Return (x, y) of the center of cell containing provided text 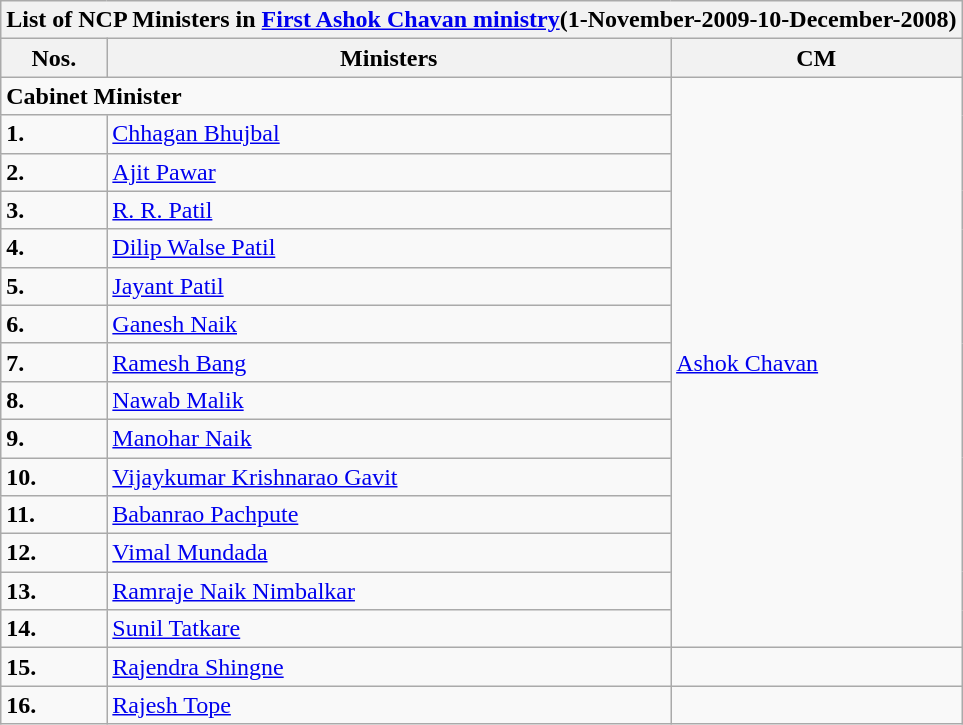
11. (54, 515)
Rajendra Shingne (389, 667)
13. (54, 591)
15. (54, 667)
9. (54, 438)
14. (54, 629)
16. (54, 705)
8. (54, 400)
4. (54, 248)
Ramesh Bang (389, 362)
12. (54, 553)
Babanrao Pachpute (389, 515)
Vijaykumar Krishnarao Gavit (389, 477)
3. (54, 210)
List of NCP Ministers in First Ashok Chavan ministry(1-November-2009-10-December-2008) (482, 20)
6. (54, 324)
Jayant Patil (389, 286)
Dilip Walse Patil (389, 248)
CM (816, 58)
Ajit Pawar (389, 172)
10. (54, 477)
Nos. (54, 58)
Rajesh Tope (389, 705)
Ashok Chavan (816, 362)
5. (54, 286)
Nawab Malik (389, 400)
Vimal Mundada (389, 553)
1. (54, 134)
Ramraje Naik Nimbalkar (389, 591)
Ministers (389, 58)
2. (54, 172)
Chhagan Bhujbal (389, 134)
Cabinet Minister (336, 96)
7. (54, 362)
Sunil Tatkare (389, 629)
Ganesh Naik (389, 324)
R. R. Patil (389, 210)
Manohar Naik (389, 438)
